Locate the cell with the specified text and output its (x, y) center coordinate. 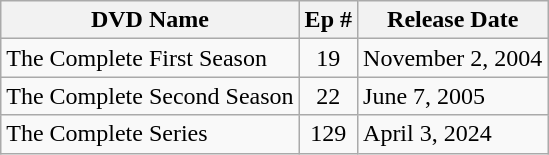
DVD Name (150, 20)
April 3, 2024 (453, 134)
The Complete First Season (150, 58)
The Complete Second Season (150, 96)
22 (328, 96)
129 (328, 134)
Ep # (328, 20)
19 (328, 58)
June 7, 2005 (453, 96)
The Complete Series (150, 134)
November 2, 2004 (453, 58)
Release Date (453, 20)
